Search for the cell housing the specified text and yield its (X, Y) center coordinate. 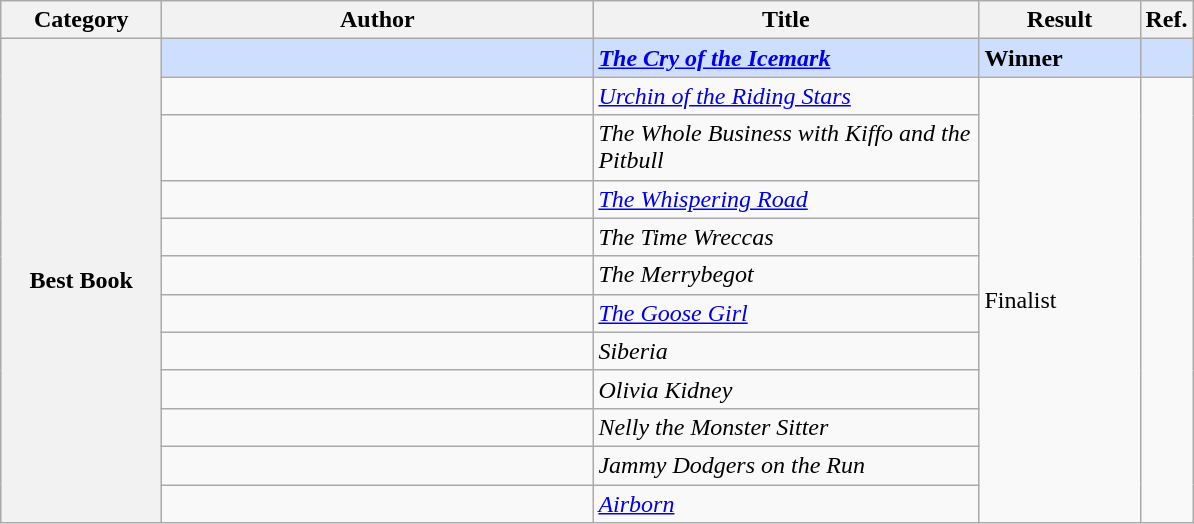
The Cry of the Icemark (786, 58)
The Whole Business with Kiffo and the Pitbull (786, 148)
Result (1060, 20)
The Goose Girl (786, 313)
The Time Wreccas (786, 237)
Finalist (1060, 300)
The Merrybegot (786, 275)
Nelly the Monster Sitter (786, 427)
Best Book (82, 281)
Siberia (786, 351)
Airborn (786, 503)
The Whispering Road (786, 199)
Jammy Dodgers on the Run (786, 465)
Category (82, 20)
Urchin of the Riding Stars (786, 96)
Author (378, 20)
Ref. (1166, 20)
Olivia Kidney (786, 389)
Winner (1060, 58)
Title (786, 20)
